Detect which cell encompasses the target text, then output its (X, Y) center coordinate. 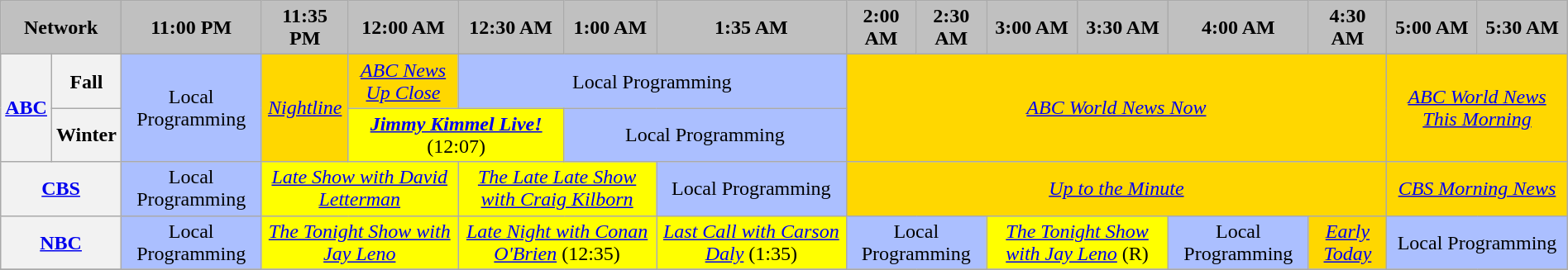
Fall (86, 81)
12:30 AM (511, 28)
4:30 AM (1348, 28)
CBS (61, 188)
NBC (61, 243)
ABC World News This Morning (1477, 108)
1:00 AM (610, 28)
11:35 PM (304, 28)
1:35 AM (751, 28)
The Late Late Show with Craig Kilborn (557, 188)
3:00 AM (1032, 28)
3:30 AM (1123, 28)
Network (61, 28)
12:00 AM (403, 28)
ABC World News Now (1116, 108)
Jimmy Kimmel Live! (12:07) (456, 135)
11:00 PM (191, 28)
5:30 AM (1522, 28)
The Tonight Show with Jay Leno (R) (1078, 243)
2:30 AM (951, 28)
Last Call with Carson Daly (1:35) (751, 243)
Late Show with David Letterman (360, 188)
Up to the Minute (1116, 188)
2:00 AM (882, 28)
ABC News Up Close (403, 81)
5:00 AM (1432, 28)
Late Night with Conan O'Brien (12:35) (557, 243)
Nightline (304, 108)
The Tonight Show with Jay Leno (360, 243)
4:00 AM (1239, 28)
Early Today (1348, 243)
Winter (86, 135)
CBS Morning News (1477, 188)
ABC (26, 108)
